Capture the cell that displays the provided text and extract its (X, Y) central coordinate. 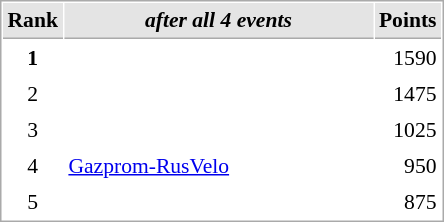
3 (32, 129)
875 (408, 201)
after all 4 events (218, 21)
1025 (408, 129)
950 (408, 165)
Points (408, 21)
1590 (408, 57)
1 (32, 57)
Gazprom-RusVelo (218, 165)
2 (32, 93)
4 (32, 165)
5 (32, 201)
Rank (32, 21)
1475 (408, 93)
